Locate the cell with the specified text and output its (X, Y) center coordinate. 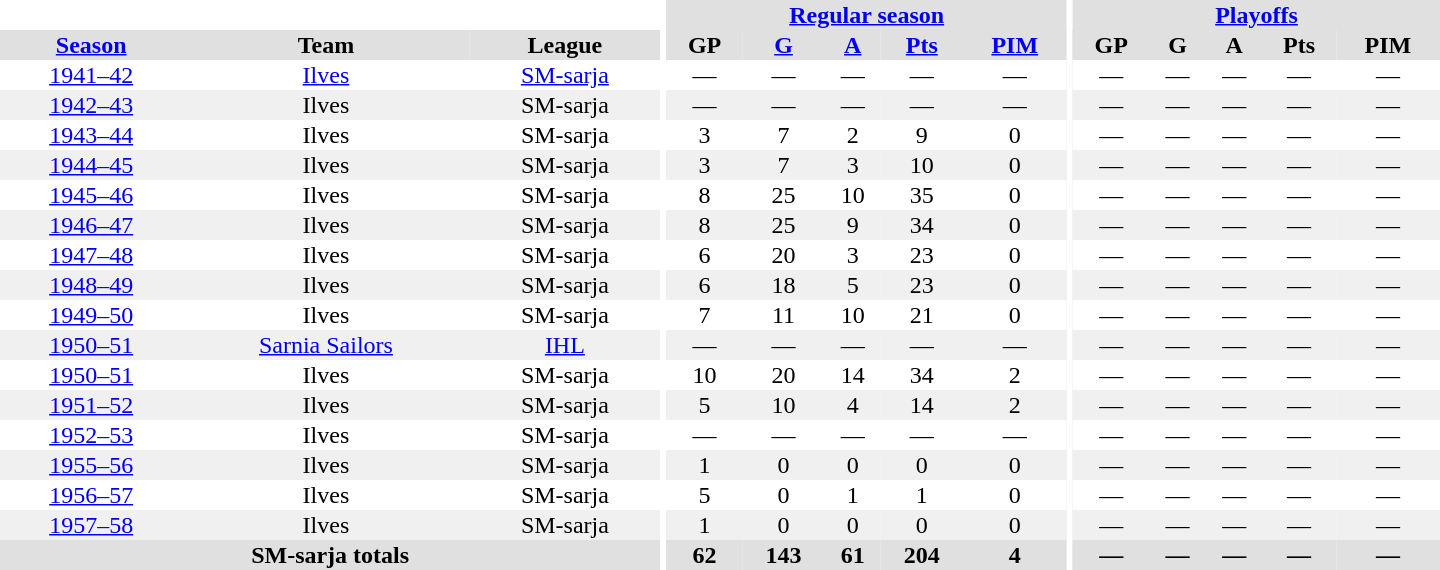
1944–45 (91, 165)
11 (784, 315)
62 (705, 555)
League (566, 45)
61 (852, 555)
1945–46 (91, 195)
1951–52 (91, 405)
1946–47 (91, 225)
1952–53 (91, 435)
1941–42 (91, 75)
21 (922, 315)
1948–49 (91, 285)
204 (922, 555)
1943–44 (91, 135)
1942–43 (91, 105)
143 (784, 555)
Regular season (867, 15)
1947–48 (91, 255)
18 (784, 285)
SM-sarja totals (330, 555)
Playoffs (1256, 15)
1949–50 (91, 315)
1956–57 (91, 495)
1957–58 (91, 525)
35 (922, 195)
IHL (566, 345)
Team (326, 45)
Sarnia Sailors (326, 345)
1955–56 (91, 465)
Season (91, 45)
